Capture the cell that displays the provided text and extract its [X, Y] central coordinate. 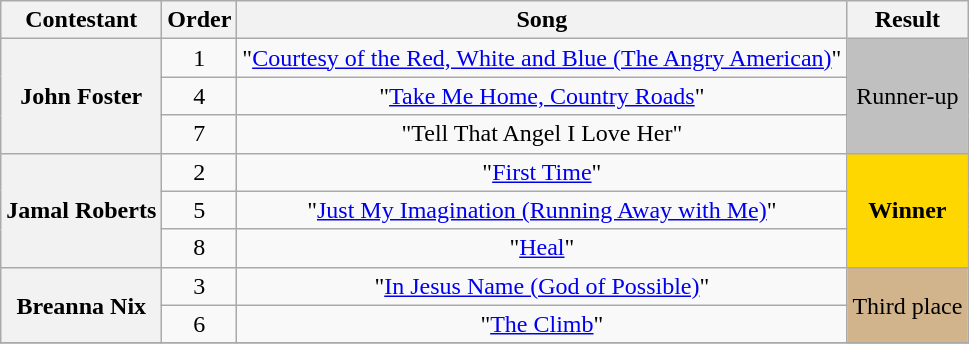
7 [200, 134]
Breanna Nix [82, 305]
Contestant [82, 20]
1 [200, 58]
"Just My Imagination (Running Away with Me)" [542, 210]
"Tell That Angel I Love Her" [542, 134]
Jamal Roberts [82, 210]
Winner [908, 210]
Runner-up [908, 96]
2 [200, 172]
John Foster [82, 96]
3 [200, 286]
4 [200, 96]
"The Climb" [542, 324]
"Heal" [542, 248]
8 [200, 248]
"First Time" [542, 172]
Order [200, 20]
"In Jesus Name (God of Possible)" [542, 286]
Result [908, 20]
"Take Me Home, Country Roads" [542, 96]
Song [542, 20]
Third place [908, 305]
6 [200, 324]
5 [200, 210]
"Courtesy of the Red, White and Blue (The Angry American)" [542, 58]
